Extract the (X, Y) coordinate from the center of the cell holding the provided text.  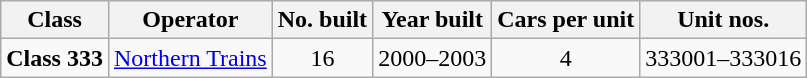
Class (55, 20)
4 (566, 58)
Operator (190, 20)
Cars per unit (566, 20)
2000–2003 (432, 58)
16 (322, 58)
Year built (432, 20)
Class 333 (55, 58)
No. built (322, 20)
333001–333016 (724, 58)
Northern Trains (190, 58)
Unit nos. (724, 20)
